Locate the cell with the specified text and output its (x, y) center coordinate. 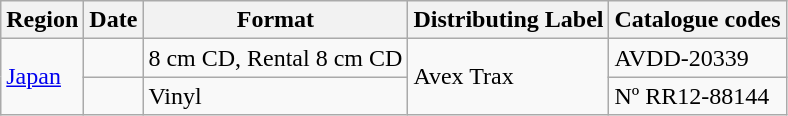
Region (42, 20)
8 cm CD, Rental 8 cm CD (276, 58)
Avex Trax (508, 77)
Catalogue codes (698, 20)
Format (276, 20)
Japan (42, 77)
Distributing Label (508, 20)
AVDD-20339 (698, 58)
Date (114, 20)
Nº RR12-88144 (698, 96)
Vinyl (276, 96)
